Search for the cell housing the specified text and yield its [X, Y] center coordinate. 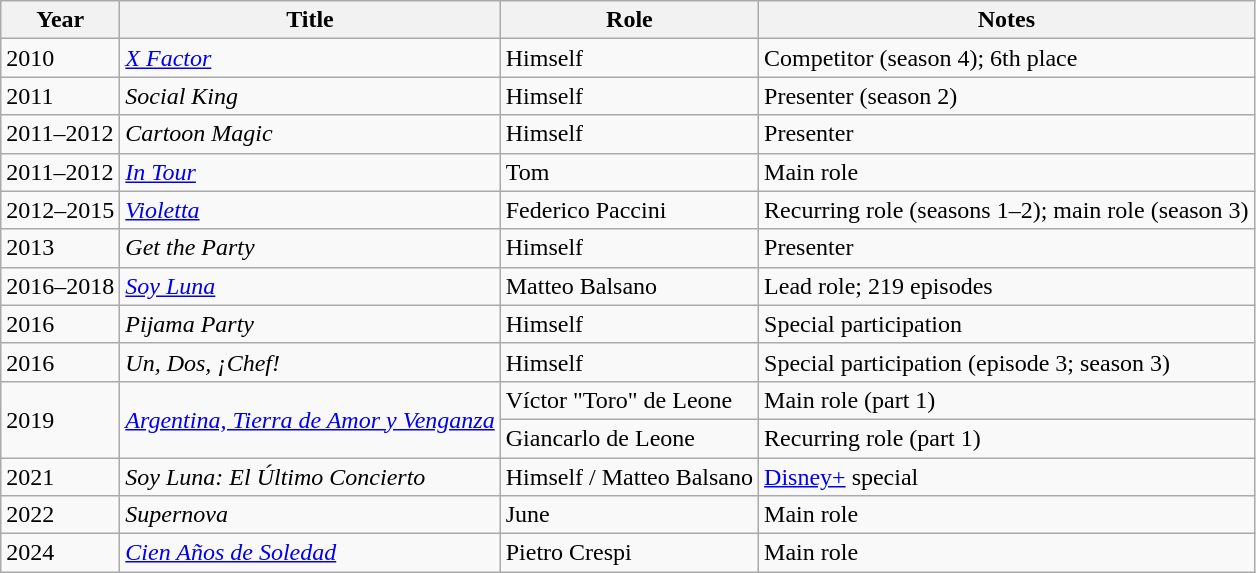
Recurring role (seasons 1–2); main role (season 3) [1007, 210]
Un, Dos, ¡Chef! [310, 362]
Special participation (episode 3; season 3) [1007, 362]
Pietro Crespi [629, 553]
Federico Paccini [629, 210]
Social King [310, 96]
Notes [1007, 20]
Pijama Party [310, 324]
2013 [60, 248]
Main role (part 1) [1007, 400]
2011 [60, 96]
2010 [60, 58]
2016–2018 [60, 286]
Giancarlo de Leone [629, 438]
Year [60, 20]
Title [310, 20]
Competitor (season 4); 6th place [1007, 58]
Soy Luna: El Último Concierto [310, 477]
Lead role; 219 episodes [1007, 286]
Soy Luna [310, 286]
X Factor [310, 58]
2019 [60, 419]
2024 [60, 553]
Argentina, Tierra de Amor y Venganza [310, 419]
Himself / Matteo Balsano [629, 477]
June [629, 515]
2012–2015 [60, 210]
Matteo Balsano [629, 286]
Cien Años de Soledad [310, 553]
In Tour [310, 172]
Recurring role (part 1) [1007, 438]
Role [629, 20]
2022 [60, 515]
Get the Party [310, 248]
Tom [629, 172]
Presenter (season 2) [1007, 96]
Víctor "Toro" de Leone [629, 400]
Cartoon Magic [310, 134]
Violetta [310, 210]
Disney+ special [1007, 477]
Supernova [310, 515]
2021 [60, 477]
Special participation [1007, 324]
